Determine the (x, y) coordinate at the center of the cell enclosing the given text.  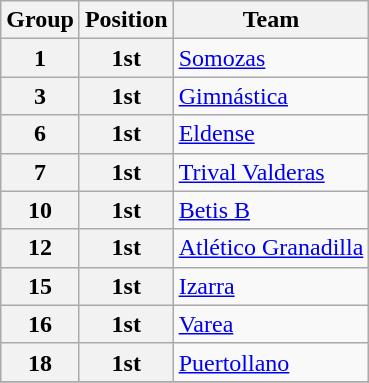
7 (40, 172)
Gimnástica (271, 96)
Position (126, 20)
Eldense (271, 134)
Trival Valderas (271, 172)
Varea (271, 324)
6 (40, 134)
18 (40, 362)
Group (40, 20)
10 (40, 210)
16 (40, 324)
15 (40, 286)
12 (40, 248)
Betis B (271, 210)
Izarra (271, 286)
Somozas (271, 58)
1 (40, 58)
Atlético Granadilla (271, 248)
Team (271, 20)
3 (40, 96)
Puertollano (271, 362)
